Capture the cell that displays the provided text and extract its (X, Y) central coordinate. 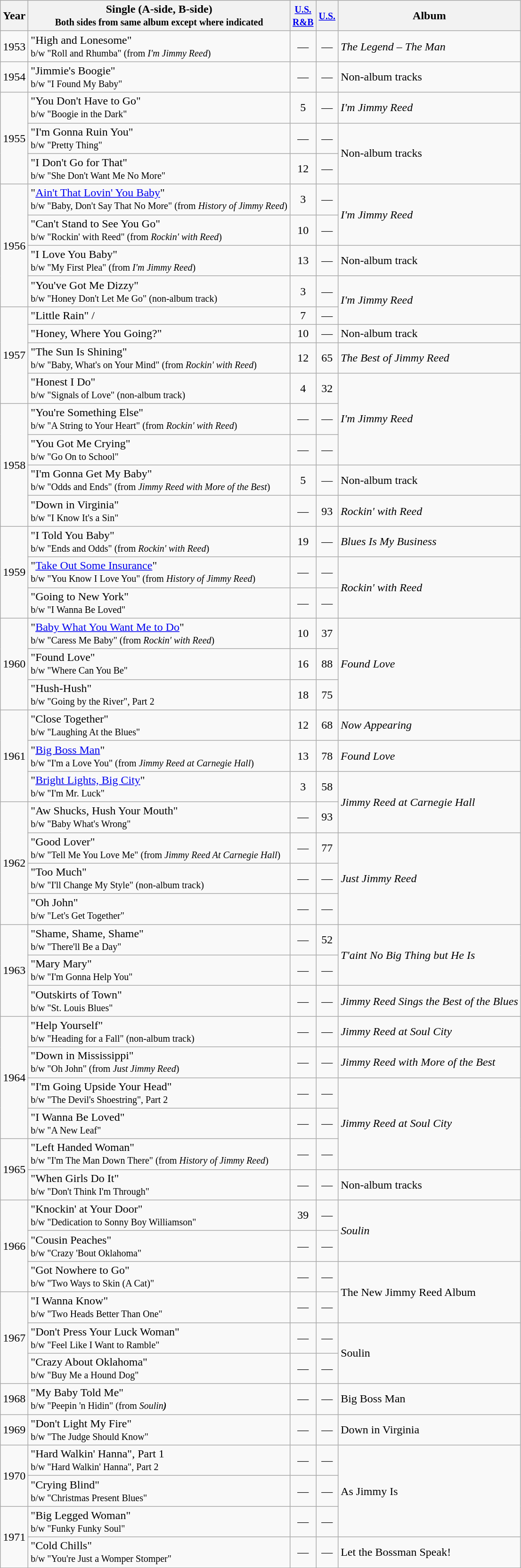
Year (14, 16)
1953 (14, 46)
1957 (14, 355)
1959 (14, 572)
"Ain't That Lovin' You Baby"b/w "Baby, Don't Say That No More" (from History of Jimmy Reed) (159, 200)
"Good Lover"b/w "Tell Me You Love Me" (from Jimmy Reed At Carnegie Hall) (159, 847)
77 (327, 847)
1954 (14, 77)
"You Don't Have to Go"b/w "Boogie in the Dark" (159, 107)
"I'm Gonna Get My Baby"b/w "Odds and Ends" (from Jimmy Reed with More of the Best) (159, 480)
"I Wanna Know"b/w "Two Heads Better Than One" (159, 1307)
The New Jimmy Reed Album (430, 1292)
18 (303, 695)
"Honey, Where You Going?" (159, 333)
"Baby What You Want Me to Do"b/w "Caress Me Baby" (from Rockin' with Reed) (159, 634)
"Aw Shucks, Hush Your Mouth"b/w "Baby What's Wrong" (159, 817)
"Outskirts of Town"b/w "St. Louis Blues" (159, 1001)
The Best of Jimmy Reed (430, 358)
"I Love You Baby"b/w "My First Plea" (from I'm Jimmy Reed) (159, 261)
1968 (14, 1399)
"Found Love"b/w "Where Can You Be" (159, 664)
"Little Rain" / (159, 315)
"I Told You Baby"b/w "Ends and Odds" (from Rockin' with Reed) (159, 541)
"When Girls Do It"b/w "Don't Think I'm Through" (159, 1184)
65 (327, 358)
"I'm Going Upside Your Head"b/w "The Devil's Shoestring", Part 2 (159, 1093)
1964 (14, 1077)
19 (303, 541)
1967 (14, 1338)
"Cold Chills"b/w "You're Just a Womper Stomper" (159, 1552)
Now Appearing (430, 725)
1963 (14, 971)
1960 (14, 664)
"You Got Me Crying"b/w "Go On to School" (159, 450)
Jimmy Reed at Carnegie Hall (430, 802)
1962 (14, 863)
1965 (14, 1169)
1969 (14, 1430)
"Take Out Some Insurance"b/w "You Know I Love You" (from History of Jimmy Reed) (159, 572)
"Oh John"b/w "Let's Get Together" (159, 909)
"Down in Mississippi"b/w "Oh John" (from Just Jimmy Reed) (159, 1062)
"Mary Mary"b/w "I'm Gonna Help You" (159, 971)
"Got Nowhere to Go"b/w "Two Ways to Skin (A Cat)" (159, 1277)
"My Baby Told Me"b/w "Peepin 'n Hidin" (from Soulin) (159, 1399)
37 (327, 634)
75 (327, 695)
1970 (14, 1476)
U.S.R&B (303, 16)
7 (303, 315)
Let the Bossman Speak! (430, 1552)
"The Sun Is Shining"b/w "Baby, What's on Your Mind" (from Rockin' with Reed) (159, 358)
1971 (14, 1537)
"Help Yourself"b/w "Heading for a Fall" (non-album track) (159, 1032)
88 (327, 664)
"You've Got Me Dizzy"b/w "Honey Don't Let Me Go" (non-album track) (159, 291)
16 (303, 664)
1955 (14, 138)
"Cousin Peaches"b/w "Crazy 'Bout Oklahoma" (159, 1246)
Down in Virginia (430, 1430)
4 (303, 389)
1966 (14, 1246)
"Going to New York"b/w "I Wanna Be Loved" (159, 603)
"Bright Lights, Big City"b/w "I'm Mr. Luck" (159, 786)
"Don't Light My Fire"b/w "The Judge Should Know" (159, 1430)
"Left Handed Woman"b/w "I'm The Man Down There" (from History of Jimmy Reed) (159, 1154)
As Jimmy Is (430, 1491)
1961 (14, 756)
"Crying Blind"b/w "Christmas Present Blues" (159, 1491)
"Honest I Do"b/w "Signals of Love" (non-album track) (159, 389)
"Close Together"b/w "Laughing At the Blues" (159, 725)
Single (A-side, B-side)Both sides from same album except where indicated (159, 16)
Blues Is My Business (430, 541)
The Legend – The Man (430, 46)
"Too Much"b/w "I'll Change My Style" (non-album track) (159, 878)
"Can't Stand to See You Go"b/w "Rockin' with Reed" (from Rockin' with Reed) (159, 230)
"Hush-Hush"b/w "Going by the River", Part 2 (159, 695)
52 (327, 940)
"Big Boss Man"b/w "I'm a Love You" (from Jimmy Reed at Carnegie Hall) (159, 756)
"I'm Gonna Ruin You"b/w "Pretty Thing" (159, 138)
"Crazy About Oklahoma"b/w "Buy Me a Hound Dog" (159, 1369)
Jimmy Reed with More of the Best (430, 1062)
"I Don't Go for That"b/w "She Don't Want Me No More" (159, 169)
"You're Something Else"b/w "A String to Your Heart" (from Rockin' with Reed) (159, 419)
"Hard Walkin' Hanna", Part 1b/w "Hard Walkin' Hanna", Part 2 (159, 1460)
78 (327, 756)
"High and Lonesome"b/w "Roll and Rhumba" (from I'm Jimmy Reed) (159, 46)
"Big Legged Woman"b/w "Funky Funky Soul" (159, 1521)
68 (327, 725)
39 (303, 1215)
"Jimmie's Boogie"b/w "I Found My Baby" (159, 77)
1958 (14, 465)
"Knockin' at Your Door"b/w "Dedication to Sonny Boy Williamson" (159, 1215)
Just Jimmy Reed (430, 878)
58 (327, 786)
Jimmy Reed Sings the Best of the Blues (430, 1001)
U.S. (327, 16)
T'aint No Big Thing but He Is (430, 955)
"Don't Press Your Luck Woman"b/w "Feel Like I Want to Ramble" (159, 1338)
32 (327, 389)
"I Wanna Be Loved"b/w "A New Leaf" (159, 1123)
Album (430, 16)
Big Boss Man (430, 1399)
"Down in Virginia"b/w "I Know It's a Sin" (159, 511)
"Shame, Shame, Shame"b/w "There'll Be a Day" (159, 940)
1956 (14, 245)
